Locate the cell with the specified text and output its (X, Y) center coordinate. 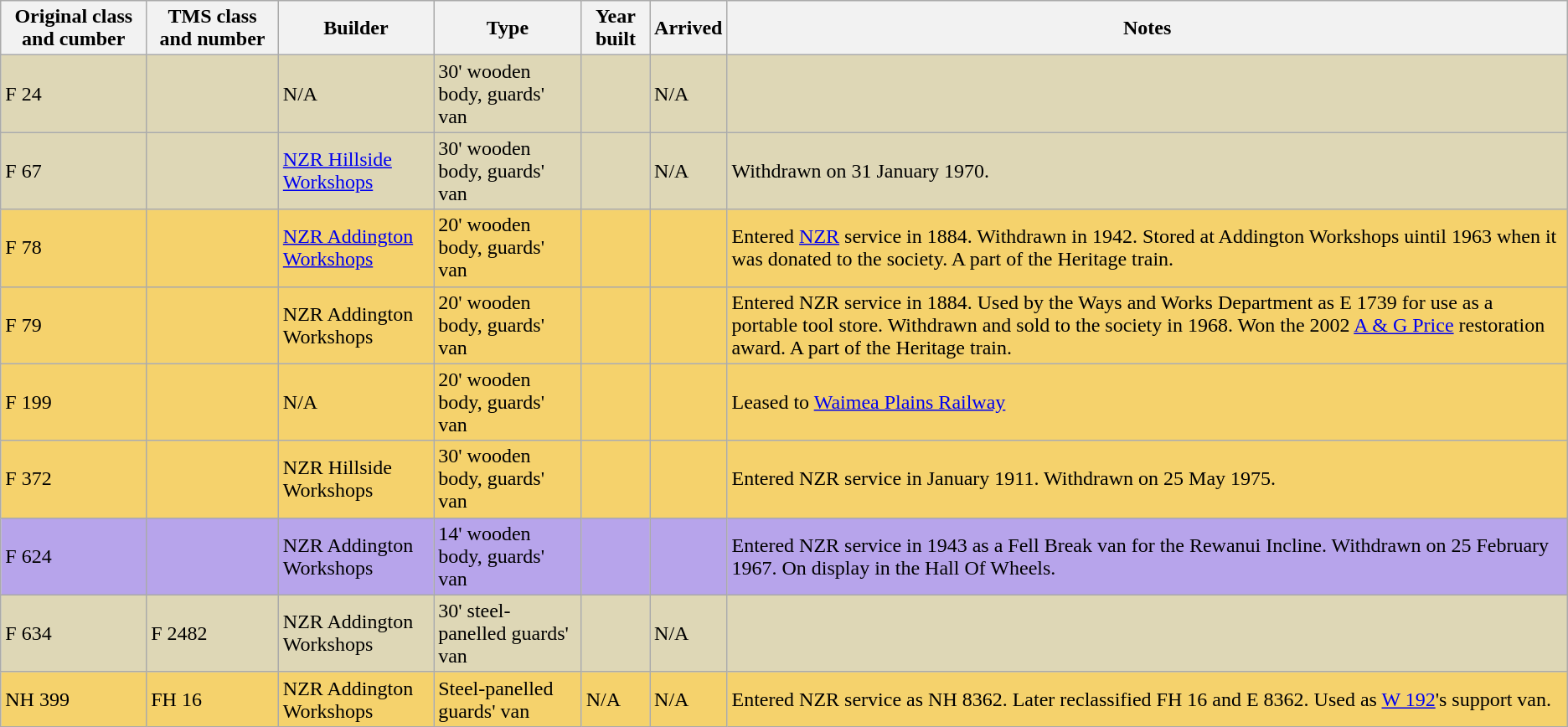
Withdrawn on 31 January 1970. (1148, 171)
Builder (355, 28)
30' steel-panelled guards' van (508, 633)
Notes (1148, 28)
Arrived (689, 28)
Entered NZR service in January 1911. Withdrawn on 25 May 1975. (1148, 479)
F 372 (74, 479)
Original class and cumber (74, 28)
F 79 (74, 325)
Leased to Waimea Plains Railway (1148, 402)
F 2482 (213, 633)
F 24 (74, 94)
Type (508, 28)
TMS class and number (213, 28)
Year built (615, 28)
F 67 (74, 171)
F 199 (74, 402)
Steel-panelled guards' van (508, 699)
NH 399 (74, 699)
14' wooden body, guards' van (508, 556)
F 634 (74, 633)
Entered NZR service in 1943 as a Fell Break van for the Rewanui Incline. Withdrawn on 25 February 1967. On display in the Hall Of Wheels. (1148, 556)
F 78 (74, 248)
F 624 (74, 556)
FH 16 (213, 699)
Entered NZR service as NH 8362. Later reclassified FH 16 and E 8362. Used as W 192's support van. (1148, 699)
